Find where the given text appears and provide that cell's center as (x, y) coordinate. 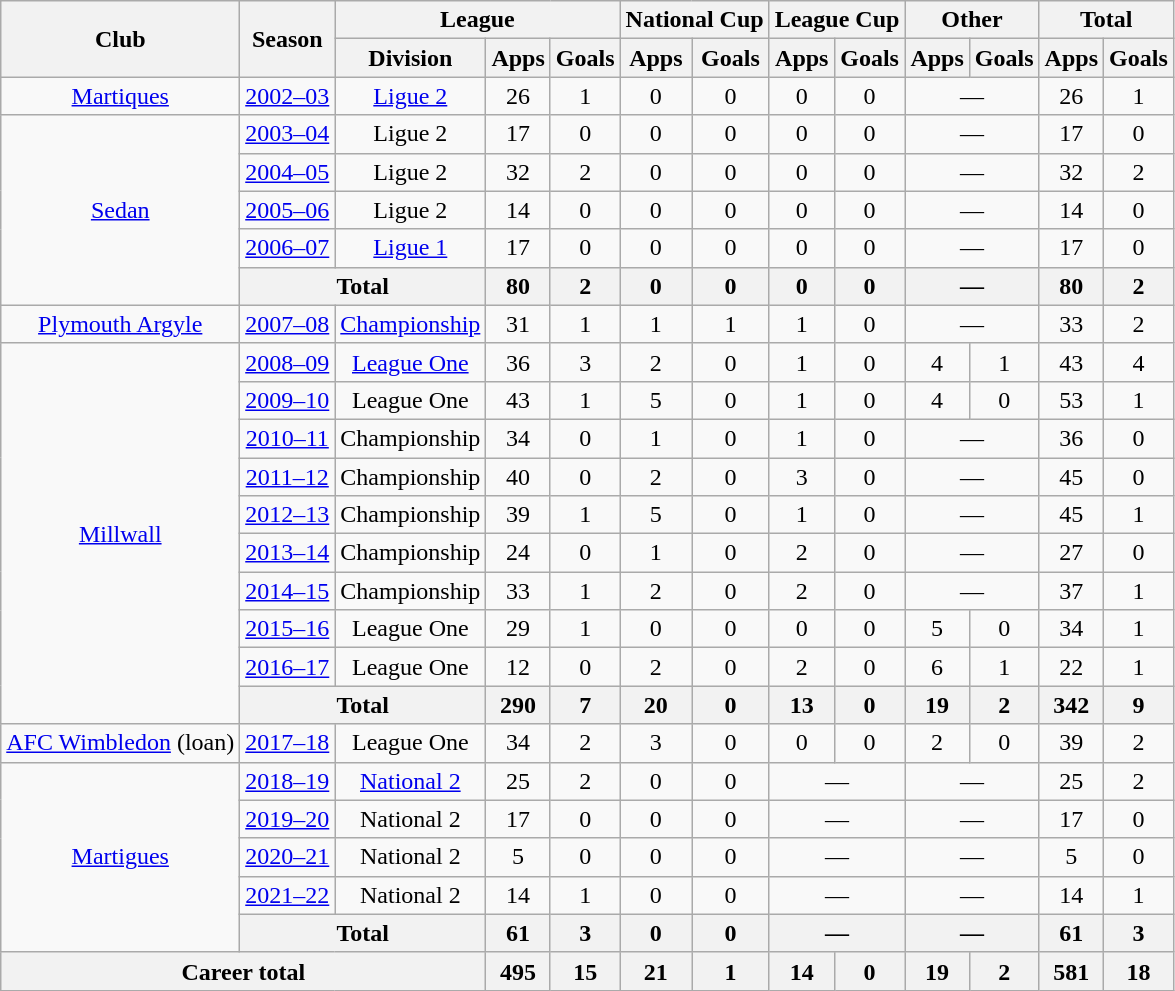
National Cup (694, 20)
2017–18 (288, 743)
2010–11 (288, 438)
League Cup (837, 20)
Martigues (120, 857)
Season (288, 39)
24 (518, 553)
Millwall (120, 534)
6 (937, 667)
290 (518, 705)
40 (518, 477)
29 (518, 629)
2018–19 (288, 781)
2008–09 (288, 362)
12 (518, 667)
20 (656, 705)
15 (585, 971)
31 (518, 324)
2016–17 (288, 667)
2015–16 (288, 629)
18 (1139, 971)
2007–08 (288, 324)
Sedan (120, 210)
2021–22 (288, 895)
37 (1071, 591)
Martiques (120, 96)
2009–10 (288, 400)
27 (1071, 553)
342 (1071, 705)
2006–07 (288, 248)
22 (1071, 667)
581 (1071, 971)
9 (1139, 705)
2020–21 (288, 857)
2005–06 (288, 210)
Ligue 1 (410, 248)
2011–12 (288, 477)
2002–03 (288, 96)
2004–05 (288, 172)
53 (1071, 400)
7 (585, 705)
2013–14 (288, 553)
2014–15 (288, 591)
AFC Wimbledon (loan) (120, 743)
League (478, 20)
2012–13 (288, 515)
Other (972, 20)
Plymouth Argyle (120, 324)
2003–04 (288, 134)
Division (410, 58)
495 (518, 971)
Career total (244, 971)
2019–20 (288, 819)
21 (656, 971)
Club (120, 39)
13 (802, 705)
